Find where the given text appears and provide that cell's center as (x, y) coordinate. 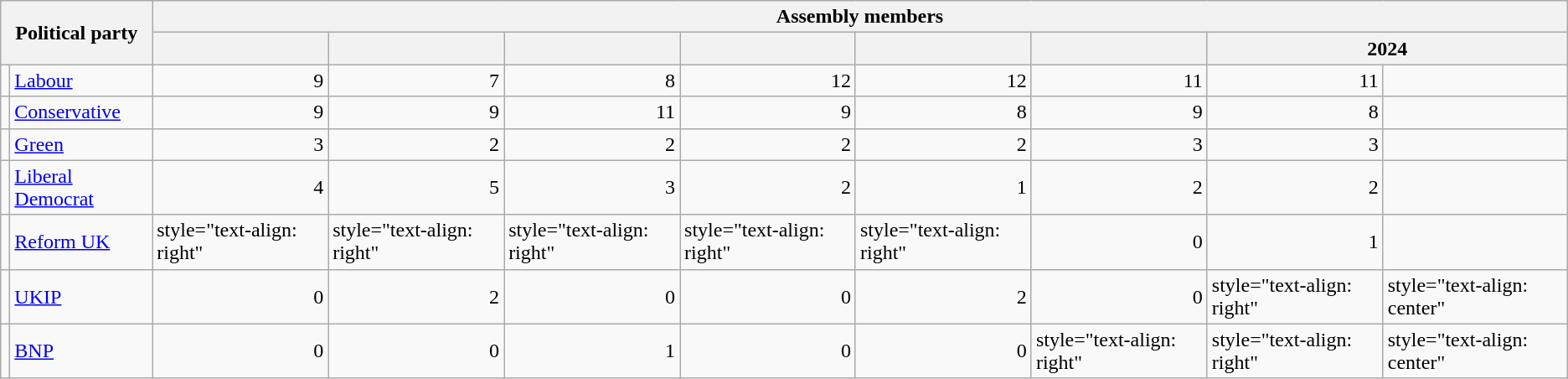
Political party (77, 33)
7 (416, 80)
BNP (81, 350)
Green (81, 144)
Conservative (81, 112)
2024 (1387, 49)
5 (416, 188)
4 (240, 188)
Liberal Democrat (81, 188)
Labour (81, 80)
Assembly members (860, 17)
UKIP (81, 297)
Reform UK (81, 241)
